Pinpoint the cell where the given text exists, returning its (x, y) midpoint coordinate. 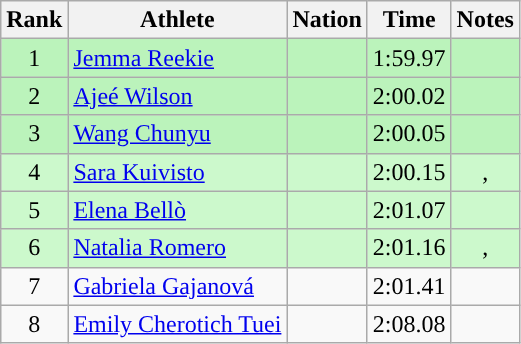
Jemma Reekie (178, 58)
2:01.41 (409, 286)
Wang Chunyu (178, 134)
Elena Bellò (178, 210)
3 (34, 134)
Sara Kuivisto (178, 172)
Emily Cherotich Tuei (178, 324)
2:01.07 (409, 210)
Rank (34, 20)
5 (34, 210)
2:00.05 (409, 134)
7 (34, 286)
2:01.16 (409, 248)
Nation (327, 20)
8 (34, 324)
1 (34, 58)
2:00.15 (409, 172)
2 (34, 96)
1:59.97 (409, 58)
2:00.02 (409, 96)
Athlete (178, 20)
4 (34, 172)
Ajeé Wilson (178, 96)
Gabriela Gajanová (178, 286)
Time (409, 20)
Notes (485, 20)
6 (34, 248)
Natalia Romero (178, 248)
2:08.08 (409, 324)
